Scan for the cell matching the given text and deliver its (X, Y) coordinate at center. 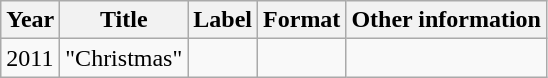
Title (124, 20)
2011 (30, 58)
Year (30, 20)
Other information (446, 20)
Format (302, 20)
Label (223, 20)
"Christmas" (124, 58)
